Extract the [x, y] coordinate from the center of the cell holding the provided text.  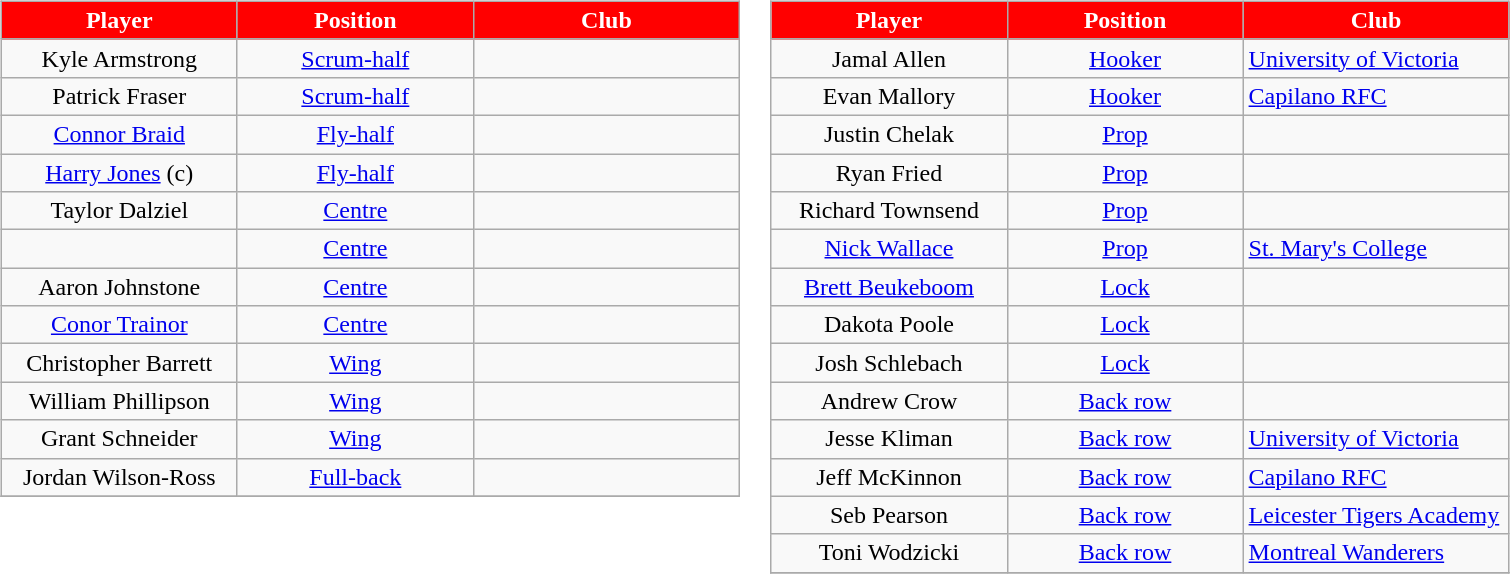
William Phillipson [119, 401]
Connor Braid [119, 134]
Jordan Wilson-Ross [119, 477]
Montreal Wanderers [1376, 553]
Toni Wodzicki [889, 553]
Patrick Fraser [119, 96]
Ryan Fried [889, 173]
Justin Chelak [889, 134]
Brett Beukeboom [889, 287]
Grant Schneider [119, 439]
Kyle Armstrong [119, 58]
Nick Wallace [889, 249]
Christopher Barrett [119, 363]
Jamal Allen [889, 58]
Taylor Dalziel [119, 211]
Aaron Johnstone [119, 287]
Richard Townsend [889, 211]
Dakota Poole [889, 325]
Full-back [355, 477]
St. Mary's College [1376, 249]
Jesse Kliman [889, 439]
Josh Schlebach [889, 363]
Harry Jones (c) [119, 173]
Seb Pearson [889, 515]
Evan Mallory [889, 96]
Conor Trainor [119, 325]
Leicester Tigers Academy [1376, 515]
Andrew Crow [889, 401]
Jeff McKinnon [889, 477]
